Output the [X, Y] coordinate of the center of the cell containing the given text.  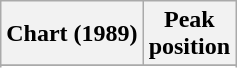
Chart (1989) [72, 34]
Peakposition [189, 34]
